Output the [X, Y] coordinate of the center of the cell containing the given text.  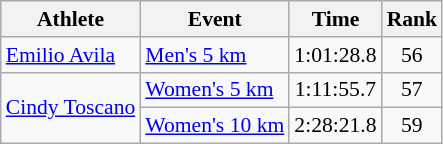
57 [412, 90]
59 [412, 126]
Rank [412, 19]
2:28:21.8 [335, 126]
Men's 5 km [214, 55]
Athlete [71, 19]
1:01:28.8 [335, 55]
56 [412, 55]
1:11:55.7 [335, 90]
Women's 5 km [214, 90]
Cindy Toscano [71, 108]
Emilio Avila [71, 55]
Event [214, 19]
Women's 10 km [214, 126]
Time [335, 19]
